For the text-containing cell, return its midpoint in [X, Y] coordinate format. 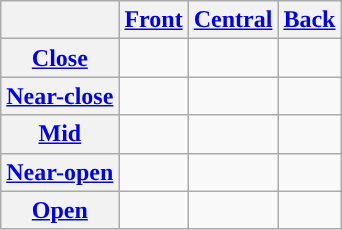
Back [310, 20]
Mid [60, 134]
Central [233, 20]
Near-open [60, 172]
Near-close [60, 96]
Close [60, 58]
Open [60, 210]
Front [154, 20]
